Extract the (X, Y) coordinate from the center of the cell holding the provided text.  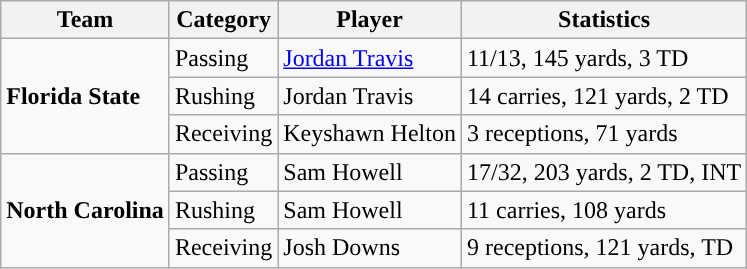
Player (370, 20)
17/32, 203 yards, 2 TD, INT (604, 172)
Josh Downs (370, 248)
Statistics (604, 20)
11 carries, 108 yards (604, 210)
14 carries, 121 yards, 2 TD (604, 96)
3 receptions, 71 yards (604, 134)
Category (223, 20)
Team (86, 20)
Florida State (86, 96)
Keyshawn Helton (370, 134)
North Carolina (86, 210)
9 receptions, 121 yards, TD (604, 248)
11/13, 145 yards, 3 TD (604, 58)
